For the text-containing cell, return its midpoint in [x, y] coordinate format. 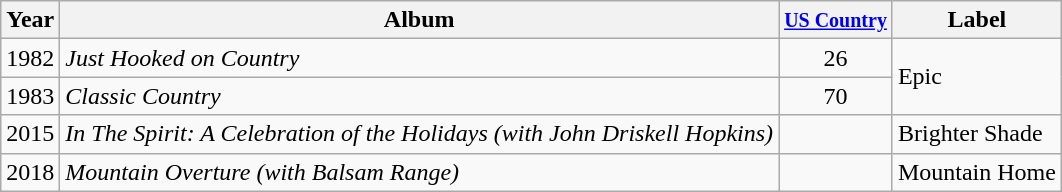
2018 [30, 172]
Just Hooked on Country [420, 58]
70 [836, 96]
Year [30, 20]
Mountain Home [976, 172]
Brighter Shade [976, 134]
Label [976, 20]
Mountain Overture (with Balsam Range) [420, 172]
2015 [30, 134]
US Country [836, 20]
1983 [30, 96]
1982 [30, 58]
Classic Country [420, 96]
In The Spirit: A Celebration of the Holidays (with John Driskell Hopkins) [420, 134]
Album [420, 20]
26 [836, 58]
Epic [976, 77]
